For the text-containing cell, return its midpoint in (x, y) coordinate format. 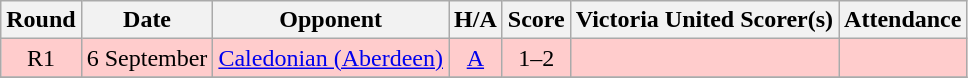
Date (147, 20)
Score (536, 20)
Opponent (331, 20)
6 September (147, 58)
Attendance (903, 20)
Round (41, 20)
H/A (476, 20)
Caledonian (Aberdeen) (331, 58)
A (476, 58)
R1 (41, 58)
Victoria United Scorer(s) (704, 20)
1–2 (536, 58)
